Return the (X, Y) coordinate for the center point of the cell that contains the specified text.  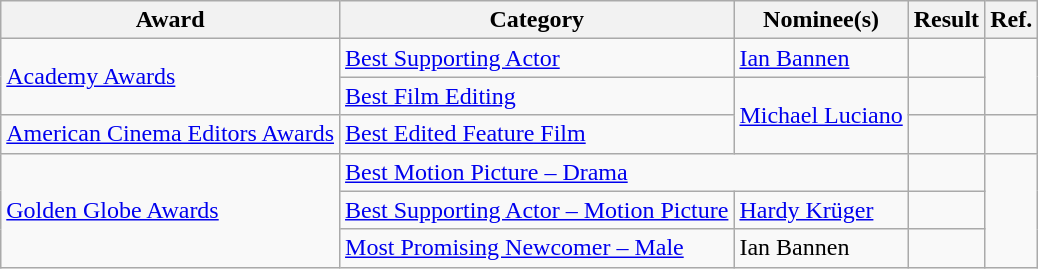
Category (537, 20)
Nominee(s) (821, 20)
Best Supporting Actor (537, 58)
Michael Luciano (821, 115)
Academy Awards (170, 77)
Golden Globe Awards (170, 210)
Best Edited Feature Film (537, 134)
Best Film Editing (537, 96)
Hardy Krüger (821, 210)
Most Promising Newcomer – Male (537, 248)
Best Motion Picture – Drama (624, 172)
Best Supporting Actor – Motion Picture (537, 210)
Result (946, 20)
Ref. (1012, 20)
Award (170, 20)
American Cinema Editors Awards (170, 134)
